Capture the cell that displays the provided text and extract its [X, Y] central coordinate. 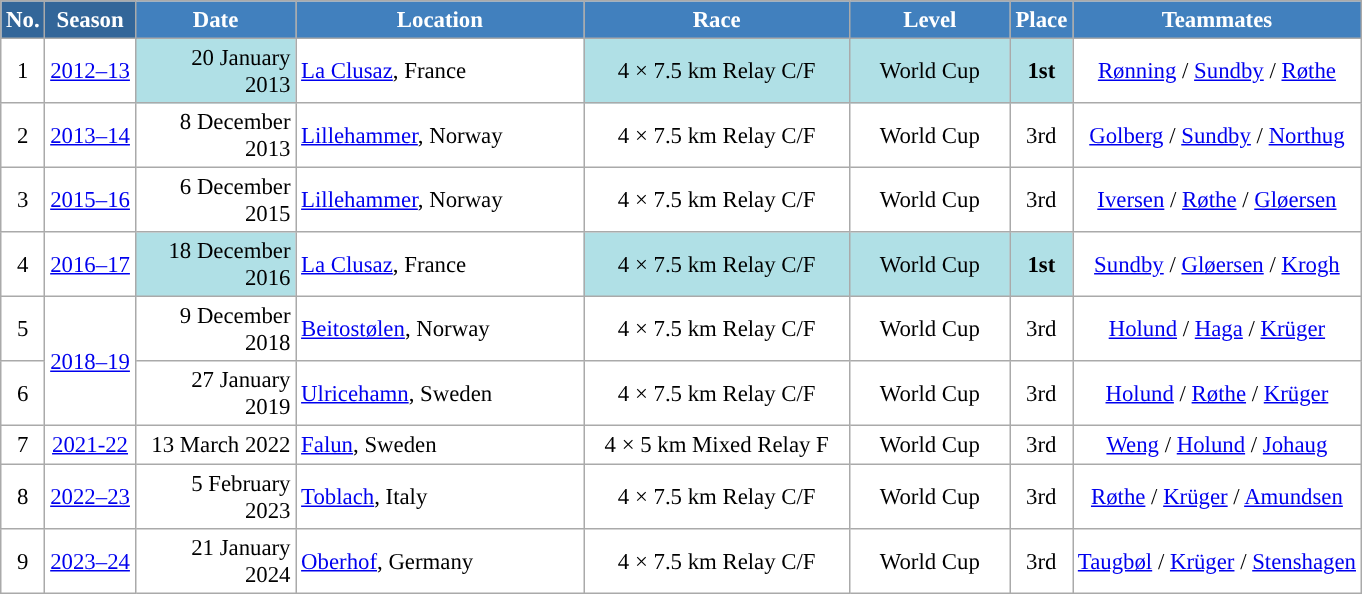
21 January 2024 [216, 560]
Oberhof, Germany [440, 560]
2018–19 [90, 362]
2023–24 [90, 560]
2015–16 [90, 200]
Rønning / Sundby / Røthe [1218, 72]
8 December 2013 [216, 136]
6 [23, 394]
Holund / Røthe / Krüger [1218, 394]
2 [23, 136]
Season [90, 20]
27 January 2019 [216, 394]
2021-22 [90, 445]
Holund / Haga / Krüger [1218, 330]
6 December 2015 [216, 200]
2022–23 [90, 496]
Sundby / Gløersen / Krogh [1218, 264]
Taugbøl / Krüger / Stenshagen [1218, 560]
Race [717, 20]
9 [23, 560]
Toblach, Italy [440, 496]
Place [1041, 20]
Ulricehamn, Sweden [440, 394]
13 March 2022 [216, 445]
5 [23, 330]
20 January 2013 [216, 72]
Teammates [1218, 20]
1 [23, 72]
Golberg / Sundby / Northug [1218, 136]
Falun, Sweden [440, 445]
Location [440, 20]
Weng / Holund / Johaug [1218, 445]
4 × 5 km Mixed Relay F [717, 445]
Røthe / Krüger / Amundsen [1218, 496]
Beitostølen, Norway [440, 330]
2012–13 [90, 72]
Iversen / Røthe / Gløersen [1218, 200]
Level [930, 20]
4 [23, 264]
2016–17 [90, 264]
5 February 2023 [216, 496]
3 [23, 200]
18 December 2016 [216, 264]
No. [23, 20]
Date [216, 20]
2013–14 [90, 136]
9 December 2018 [216, 330]
8 [23, 496]
7 [23, 445]
